Determine the [x, y] coordinate at the center of the cell enclosing the given text.  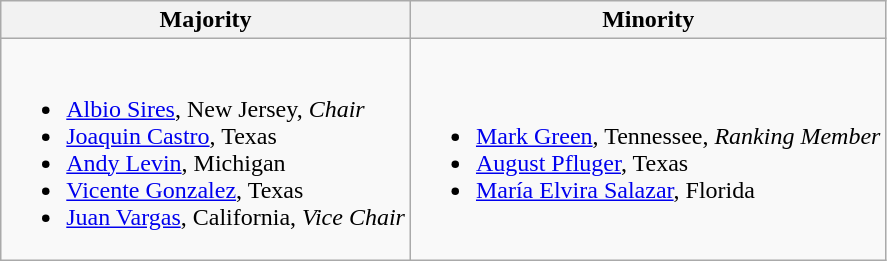
Mark Green, Tennessee, Ranking MemberAugust Pfluger, TexasMaría Elvira Salazar, Florida [648, 150]
Majority [206, 20]
Albio Sires, New Jersey, ChairJoaquin Castro, TexasAndy Levin, MichiganVicente Gonzalez, TexasJuan Vargas, California, Vice Chair [206, 150]
Minority [648, 20]
